Find where the given text appears and provide that cell's center as (x, y) coordinate. 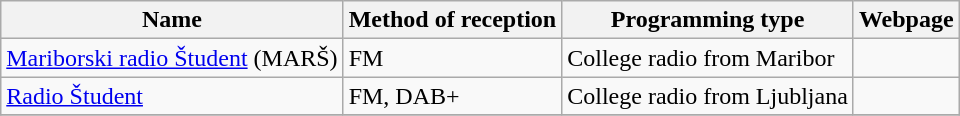
FM (452, 58)
Programming type (708, 20)
Name (172, 20)
Webpage (906, 20)
College radio from Ljubljana (708, 96)
FM, DAB+ (452, 96)
College radio from Maribor (708, 58)
Method of reception (452, 20)
Mariborski radio Študent (MARŠ) (172, 58)
Radio Študent (172, 96)
